Locate the cell with the specified text and output its (X, Y) center coordinate. 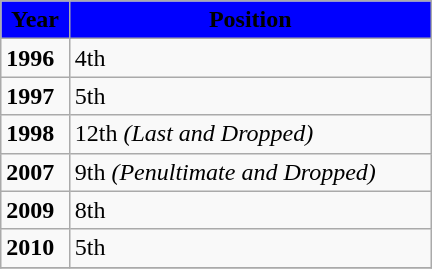
2009 (35, 210)
8th (250, 210)
Position (250, 20)
1996 (35, 58)
4th (250, 58)
1997 (35, 96)
2010 (35, 248)
1998 (35, 134)
9th (Penultimate and Dropped) (250, 172)
2007 (35, 172)
Year (35, 20)
12th (Last and Dropped) (250, 134)
